Capture the cell that displays the provided text and extract its (x, y) central coordinate. 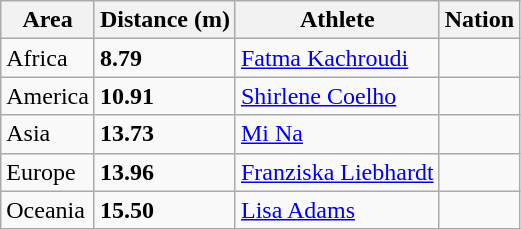
Oceania (48, 210)
Nation (479, 20)
Africa (48, 58)
Distance (m) (164, 20)
Asia (48, 134)
Fatma Kachroudi (337, 58)
Mi Na (337, 134)
10.91 (164, 96)
15.50 (164, 210)
13.96 (164, 172)
America (48, 96)
Shirlene Coelho (337, 96)
Europe (48, 172)
Lisa Adams (337, 210)
13.73 (164, 134)
Area (48, 20)
8.79 (164, 58)
Franziska Liebhardt (337, 172)
Athlete (337, 20)
